For the text-containing cell, return its midpoint in (x, y) coordinate format. 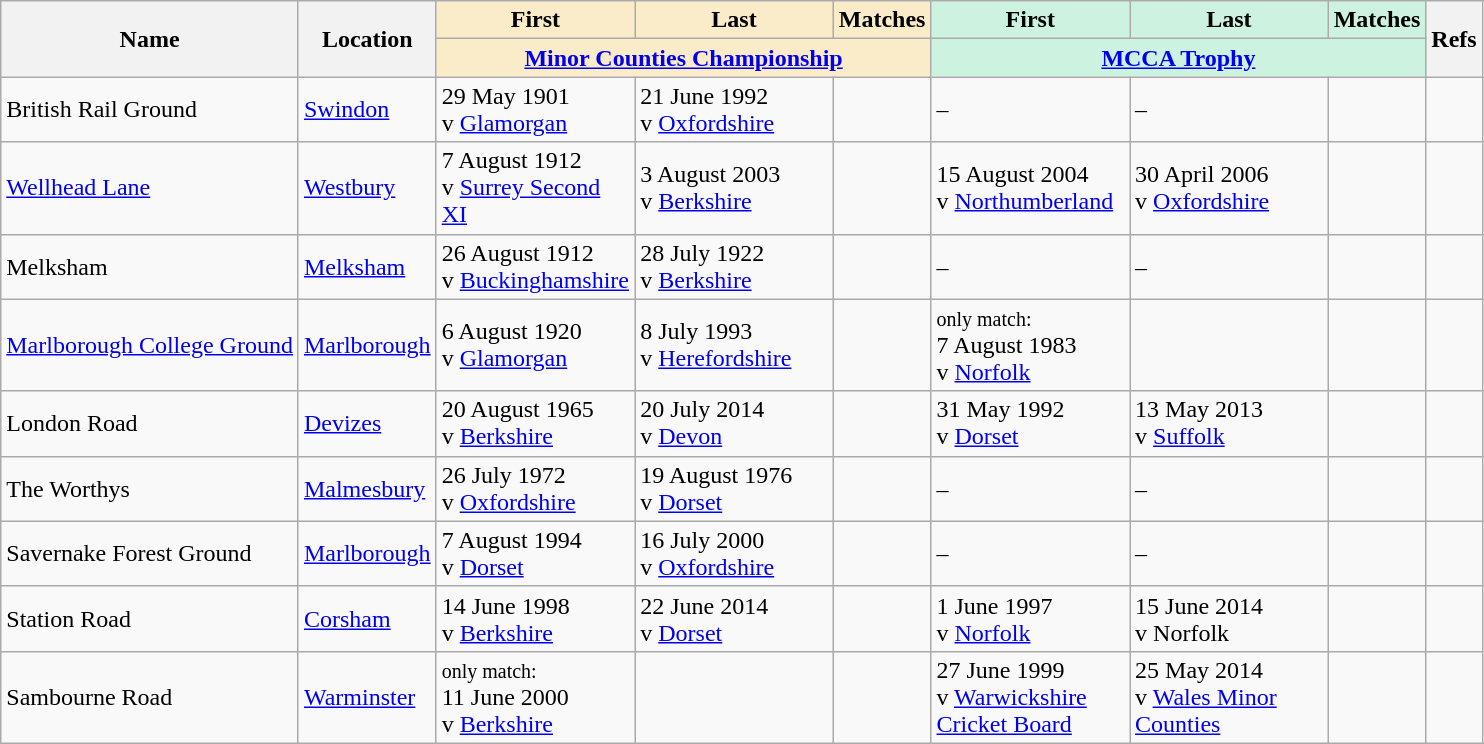
1 June 1997v Norfolk (1030, 618)
only match:7 August 1983v Norfolk (1030, 345)
22 June 2014v Dorset (734, 618)
14 June 1998v Berkshire (536, 618)
MCCA Trophy (1178, 58)
6 August 1920v Glamorgan (536, 345)
31 May 1992v Dorset (1030, 424)
Refs (1454, 39)
Westbury (367, 188)
Warminster (367, 697)
7 August 1994v Dorset (536, 554)
20 August 1965v Berkshire (536, 424)
30 April 2006v Oxfordshire (1230, 188)
Sambourne Road (150, 697)
8 July 1993v Herefordshire (734, 345)
Malmesbury (367, 488)
7 August 1912v Surrey Second XI (536, 188)
28 July 1922v Berkshire (734, 266)
16 July 2000v Oxfordshire (734, 554)
The Worthys (150, 488)
Location (367, 39)
Savernake Forest Ground (150, 554)
Minor Counties Championship (684, 58)
3 August 2003v Berkshire (734, 188)
13 May 2013v Suffolk (1230, 424)
Marlborough College Ground (150, 345)
London Road (150, 424)
only match:11 June 2000v Berkshire (536, 697)
British Rail Ground (150, 110)
20 July 2014v Devon (734, 424)
29 May 1901v Glamorgan (536, 110)
21 June 1992v Oxfordshire (734, 110)
Wellhead Lane (150, 188)
Swindon (367, 110)
26 August 1912v Buckinghamshire (536, 266)
Corsham (367, 618)
19 August 1976v Dorset (734, 488)
Devizes (367, 424)
25 May 2014v Wales Minor Counties (1230, 697)
27 June 1999v Warwickshire Cricket Board (1030, 697)
26 July 1972v Oxfordshire (536, 488)
Name (150, 39)
15 August 2004v Northumberland (1030, 188)
Station Road (150, 618)
15 June 2014v Norfolk (1230, 618)
